Pinpoint the cell where the given text exists, returning its [X, Y] midpoint coordinate. 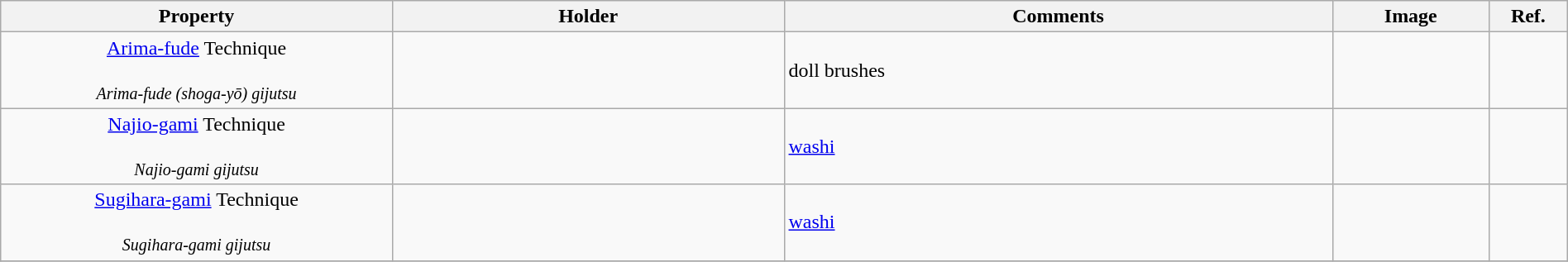
doll brushes [1059, 70]
Property [197, 17]
Najio-gami TechniqueNajio-gami gijutsu [197, 146]
Comments [1059, 17]
Image [1411, 17]
Arima-fude TechniqueArima-fude (shoga-yō) gijutsu [197, 70]
Ref. [1528, 17]
Sugihara-gami TechniqueSugihara-gami gijutsu [197, 222]
Holder [588, 17]
